Identify which cell holds the provided text, then report its (x, y) central coordinate. 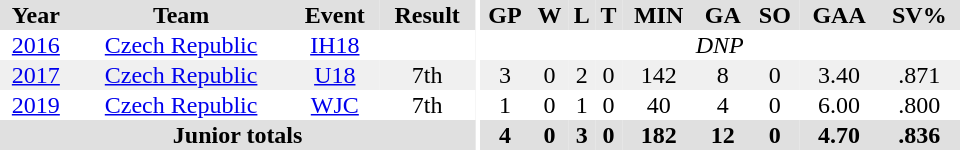
WJC (336, 105)
2016 (36, 45)
6.00 (838, 105)
GA (722, 15)
8 (722, 75)
L (582, 15)
GAA (838, 15)
Team (182, 15)
40 (659, 105)
.871 (920, 75)
SO (774, 15)
Year (36, 15)
T (608, 15)
DNP (720, 45)
.800 (920, 105)
W (549, 15)
12 (722, 135)
Event (336, 15)
MIN (659, 15)
U18 (336, 75)
2017 (36, 75)
SV% (920, 15)
IH18 (336, 45)
3.40 (838, 75)
.836 (920, 135)
2019 (36, 105)
Junior totals (238, 135)
GP (504, 15)
182 (659, 135)
142 (659, 75)
4.70 (838, 135)
Result (427, 15)
2 (582, 75)
